Search for the cell housing the specified text and yield its [x, y] center coordinate. 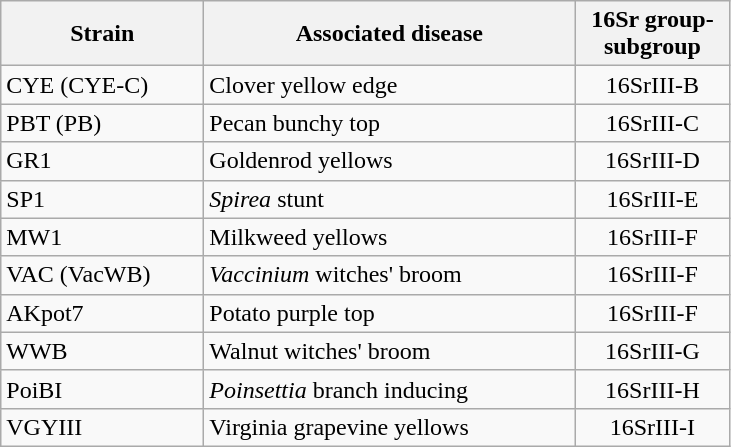
Pecan bunchy top [390, 123]
SP1 [102, 199]
Clover yellow edge [390, 85]
Goldenrod yellows [390, 161]
Walnut witches' broom [390, 351]
16SrIII-I [652, 427]
16SrIII-G [652, 351]
VAC (VacWB) [102, 275]
16SrIII-B [652, 85]
16SrIII-C [652, 123]
WWB [102, 351]
Strain [102, 34]
Potato purple top [390, 313]
Virginia grapevine yellows [390, 427]
Vaccinium witches' broom [390, 275]
16SrIII-E [652, 199]
MW1 [102, 237]
16Sr group-subgroup [652, 34]
Associated disease [390, 34]
PoiBI [102, 389]
GR1 [102, 161]
AKpot7 [102, 313]
16SrIII-D [652, 161]
16SrIII-H [652, 389]
Spirea stunt [390, 199]
Milkweed yellows [390, 237]
CYE (CYE-C) [102, 85]
Poinsettia branch inducing [390, 389]
PBT (PB) [102, 123]
VGYIII [102, 427]
